Provide the [X, Y] coordinate of the cell's center where the given text is located.  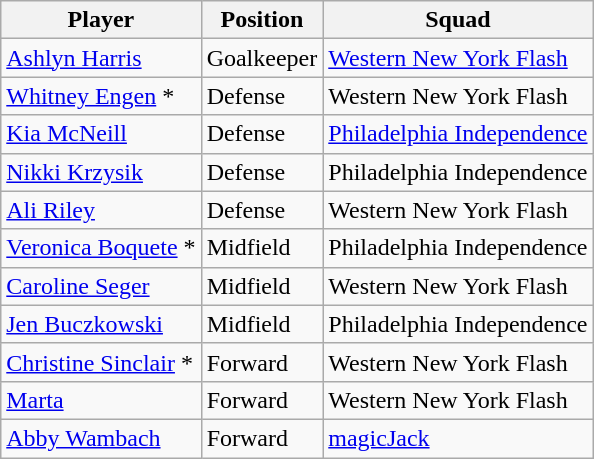
Ashlyn Harris [101, 58]
Ali Riley [101, 210]
Squad [458, 20]
Whitney Engen * [101, 96]
Caroline Seger [101, 286]
Player [101, 20]
Christine Sinclair * [101, 362]
magicJack [458, 438]
Position [262, 20]
Jen Buczkowski [101, 324]
Kia McNeill [101, 134]
Marta [101, 400]
Veronica Boquete * [101, 248]
Goalkeeper [262, 58]
Abby Wambach [101, 438]
Nikki Krzysik [101, 172]
